Provide the [X, Y] coordinate of the cell's center where the given text is located.  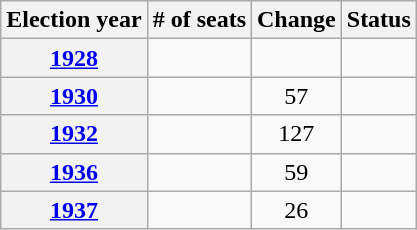
57 [297, 96]
26 [297, 210]
1932 [74, 134]
Status [378, 20]
59 [297, 172]
1928 [74, 58]
1930 [74, 96]
Election year [74, 20]
# of seats [199, 20]
127 [297, 134]
Change [297, 20]
1937 [74, 210]
1936 [74, 172]
